Detect which cell encompasses the target text, then output its (x, y) center coordinate. 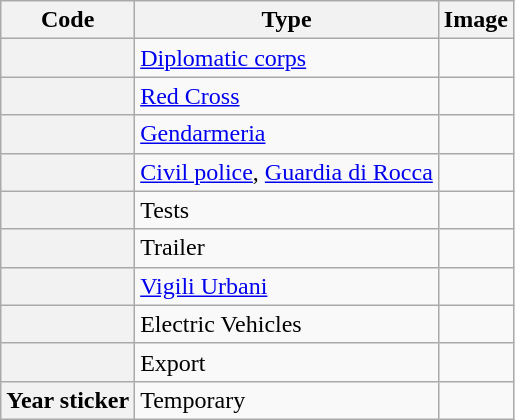
Civil police, Guardia di Rocca (287, 172)
Diplomatic corps (287, 58)
Temporary (287, 400)
Year sticker (68, 400)
Electric Vehicles (287, 324)
Red Cross (287, 96)
Gendarmeria (287, 134)
Image (476, 20)
Export (287, 362)
Code (68, 20)
Vigili Urbani (287, 286)
Type (287, 20)
Tests (287, 210)
Trailer (287, 248)
